Scan for the cell matching the given text and deliver its (x, y) coordinate at center. 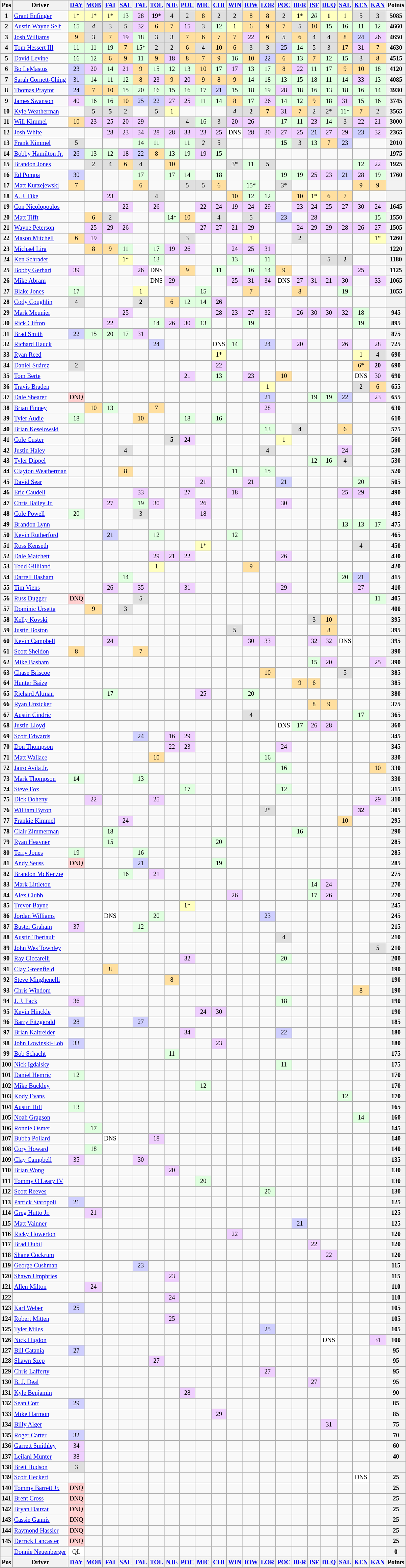
42 (7, 451)
52 (7, 557)
Kelly Kovski (40, 620)
Will Kimmel (40, 122)
44 (7, 471)
3565 (396, 111)
Josh White (40, 132)
71 (7, 758)
275 (396, 874)
Michael Lira (40, 249)
45 (7, 482)
4660 (396, 27)
895 (396, 324)
Kyle Weatherman (40, 111)
73 (7, 779)
66 (7, 704)
1550 (396, 217)
Cassie Gannis (40, 1520)
76 (7, 811)
430 (396, 557)
Raymond Hassler (40, 1531)
Richard Altman (40, 694)
1975 (396, 154)
132 (7, 1404)
Tim Viens (40, 588)
165 (396, 1107)
Scott Reeves (40, 1191)
Matt Vainner (40, 1223)
Blake Jones (40, 292)
Bobby Gerhart (40, 270)
Brian Finney (40, 408)
Bo LeMastus (40, 69)
89 (7, 948)
Cole Custer (40, 440)
William Byron (40, 811)
Jordan Williams (40, 917)
560 (396, 440)
Dale Shearer (40, 397)
3000 (396, 122)
Scott Sheldon (40, 652)
67 (7, 715)
Billy Alger (40, 1424)
104 (7, 1107)
Buster Graham (40, 927)
Kevin Campbell (40, 641)
124 (7, 1319)
John Wes Townley (40, 948)
114 (7, 1213)
Tyler Miles (40, 1329)
Chase Briscoe (40, 673)
Ray Ciccarelli (40, 958)
Clayton Weatherman (40, 471)
56 (7, 598)
Daniel Suárez (40, 365)
Matt Kurzejewski (40, 186)
Kody Evans (40, 1096)
360 (396, 726)
1760 (396, 175)
116 (7, 1234)
68 (7, 726)
Brent Cross (40, 1499)
126 (7, 1340)
93 (7, 990)
92 (7, 980)
Trevor Bayne (40, 906)
Terry Jones (40, 853)
Brad Smith (40, 334)
875 (396, 334)
505 (396, 482)
Clair Zimmerman (40, 831)
5085 (396, 16)
Don Thompson (40, 747)
Ryan Unzicker (40, 704)
103 (7, 1096)
David Levine (40, 59)
Nick Higdon (40, 1340)
133 (7, 1414)
3930 (396, 91)
Josh Williams (40, 37)
Russ Dugger (40, 598)
127 (7, 1351)
Scott Edwards (40, 736)
14* (172, 217)
305 (396, 811)
19* (157, 16)
Justin Haley (40, 451)
Greg Hutto Jr. (40, 1213)
69 (7, 736)
Brian Wong (40, 1171)
4630 (396, 48)
Austin Cindric (40, 715)
Frank Kimmel (40, 143)
79 (7, 842)
131 (7, 1393)
54 (7, 577)
Donnie Neuenberger (40, 1552)
485 (396, 514)
Tom Hessert III (40, 48)
575 (396, 429)
295 (396, 821)
59 (7, 630)
Garrett Smithley (40, 1446)
96 (7, 1023)
Travis Braden (40, 387)
Austin Hill (40, 1107)
Daniel Hemric (40, 1075)
2365 (396, 132)
Bill Catania (40, 1351)
Shawn Szep (40, 1361)
136 (7, 1446)
Chris Windom (40, 990)
415 (396, 577)
101 (7, 1075)
Patrick Staropoli (40, 1202)
61 (7, 652)
Dick Doheny (40, 800)
108 (7, 1150)
Thomas Praytor (40, 91)
Justin Boston (40, 630)
Noah Gragson (40, 1118)
David Sear (40, 482)
Bobby Hamilton Jr. (40, 154)
Darrell Basham (40, 577)
J. J. Pack (40, 1001)
Bob Schacht (40, 1054)
2010 (396, 143)
94 (7, 1001)
215 (396, 927)
Dominic Ursetta (40, 609)
Cory Howard (40, 1150)
53 (7, 567)
Richard Hauck (40, 344)
Shane Cockrum (40, 1255)
57 (7, 609)
Nick Igdalsky (40, 1064)
QL (76, 1552)
58 (7, 620)
139 (7, 1478)
Frankie Kimmel (40, 821)
Brett Hudson (40, 1467)
Austin Wayne Self (40, 27)
Mike Buckley (40, 1086)
48 (7, 514)
Wayne Peterson (40, 228)
63 (7, 673)
George Cushman (40, 1266)
Mason Mitchell (40, 238)
134 (7, 1424)
64 (7, 684)
Brandon Lynn (40, 525)
4515 (396, 59)
Andy Seuss (40, 863)
1220 (396, 249)
Matt Tifft (40, 217)
Brad Dubil (40, 1245)
Robert Mitten (40, 1319)
46 (7, 493)
11* (345, 111)
James Swanson (40, 101)
450 (396, 546)
Kevin Rutherford (40, 535)
81 (7, 863)
Sarah Cornett-Ching (40, 80)
123 (7, 1308)
98 (7, 1044)
Chris Lafferty (40, 1372)
99 (7, 1054)
Brian Keselowski (40, 429)
B. J. Deal (40, 1383)
Scott Heckert (40, 1478)
185 (396, 1023)
Mark Littleton (40, 885)
Alex Clubb (40, 895)
Kyle Benjamin (40, 1393)
49 (7, 525)
Eric Caudell (40, 493)
Tyler Dippel (40, 461)
43 (7, 461)
Tommy Barrett Jr. (40, 1488)
475 (396, 525)
41 (7, 440)
1925 (396, 164)
117 (7, 1245)
Grant Enfinger (40, 16)
Ross Kenseth (40, 546)
630 (396, 408)
121 (7, 1287)
365 (396, 715)
6* (361, 365)
119 (7, 1266)
1180 (396, 260)
Chris Bailey Jr. (40, 503)
Leilani Munter (40, 1456)
55 (7, 588)
Ryan Reed (40, 355)
142 (7, 1510)
87 (7, 927)
1645 (396, 207)
310 (396, 800)
83 (7, 885)
51 (7, 546)
91 (7, 969)
113 (7, 1202)
1055 (396, 292)
Brandon Jones (40, 164)
112 (7, 1191)
3745 (396, 101)
4085 (396, 80)
Steve Minghenelli (40, 980)
62 (7, 662)
Mark Thompson (40, 779)
Jairo Avila Jr. (40, 768)
945 (396, 313)
375 (396, 704)
109 (7, 1160)
1260 (396, 238)
84 (7, 895)
160 (396, 1118)
122 (7, 1297)
4650 (396, 37)
97 (7, 1033)
72 (7, 768)
315 (396, 790)
380 (396, 694)
Ryan Heavner (40, 842)
1125 (396, 270)
Hunter Baize (40, 684)
Bryan Dauzat (40, 1510)
520 (396, 471)
200 (396, 958)
Todd Gilliland (40, 567)
74 (7, 790)
107 (7, 1139)
Cole Powell (40, 514)
Cody Coughlin (40, 302)
405 (396, 598)
Ronnie Osmer (40, 1128)
Allen Milton (40, 1287)
610 (396, 419)
78 (7, 831)
Bubba Pollard (40, 1139)
Brian Kaltreider (40, 1033)
50 (7, 535)
111 (7, 1181)
Tommy O'Leary IV (40, 1181)
Mike Harmon (40, 1414)
410 (396, 588)
1065 (396, 281)
88 (7, 937)
Austin Theriault (40, 937)
86 (7, 917)
144 (7, 1531)
Matt Wallace (40, 758)
Karl Weber (40, 1308)
465 (396, 535)
Kevin Hinckle (40, 1012)
102 (7, 1086)
4120 (396, 69)
420 (396, 567)
Derrick Lancaster (40, 1541)
82 (7, 874)
Sean Corr (40, 1404)
Steve Fox (40, 790)
Con Nicolopoulos (40, 207)
Tyler Audie (40, 419)
A. J. Fike (40, 197)
Ed Pompa (40, 175)
Justin Lloyd (40, 726)
77 (7, 821)
Mark Meunier (40, 313)
Shawn Umphries (40, 1277)
Tom Berte (40, 376)
141 (7, 1499)
Mike Abram (40, 281)
290 (396, 831)
Barry Fitzgerald (40, 1023)
Clay Campbell (40, 1160)
138 (7, 1467)
400 (396, 609)
129 (7, 1372)
1505 (396, 228)
65 (7, 694)
80 (7, 853)
128 (7, 1361)
47 (7, 503)
Ken Schrader (40, 260)
Rick Clifton (40, 324)
Brandon McKenzie (40, 874)
118 (7, 1255)
Clay Greenfield (40, 969)
143 (7, 1520)
0 (396, 1552)
106 (7, 1128)
137 (7, 1456)
John Lowinski-Loh (40, 1044)
Ricky Howerton (40, 1234)
Roger Carter (40, 1435)
725 (396, 344)
Mike Basham (40, 662)
Dale Matchett (40, 557)
